Pinpoint the cell where the given text exists, returning its (x, y) midpoint coordinate. 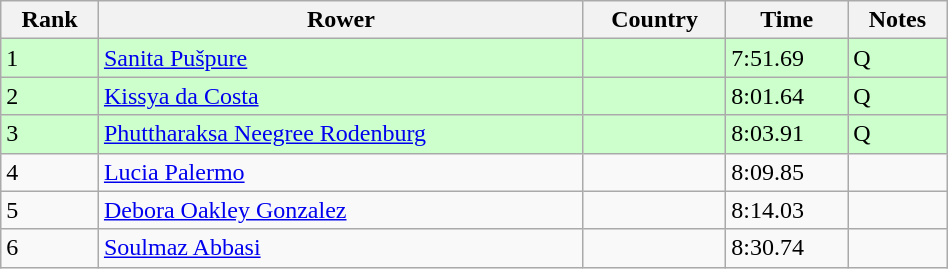
Rower (340, 20)
Time (787, 20)
7:51.69 (787, 58)
Kissya da Costa (340, 96)
8:09.85 (787, 172)
8:01.64 (787, 96)
2 (50, 96)
Lucia Palermo (340, 172)
8:30.74 (787, 248)
Sanita Pušpure (340, 58)
4 (50, 172)
5 (50, 210)
6 (50, 248)
Rank (50, 20)
3 (50, 134)
Phuttharaksa Neegree Rodenburg (340, 134)
Notes (898, 20)
8:03.91 (787, 134)
8:14.03 (787, 210)
Soulmaz Abbasi (340, 248)
Debora Oakley Gonzalez (340, 210)
Country (654, 20)
1 (50, 58)
